Identify which cell holds the provided text, then report its (x, y) central coordinate. 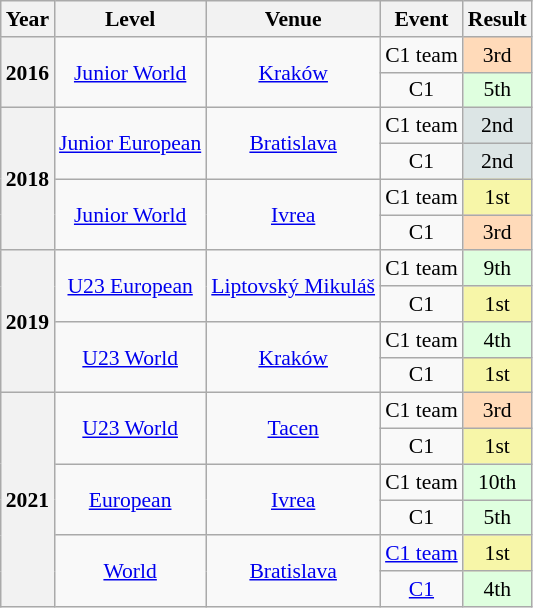
Result (498, 19)
2018 (28, 179)
European (130, 500)
Event (422, 19)
2019 (28, 322)
2016 (28, 72)
2021 (28, 500)
Level (130, 19)
Junior European (130, 144)
9th (498, 269)
World (130, 572)
Venue (293, 19)
Tacen (293, 428)
Liptovský Mikuláš (293, 286)
U23 European (130, 286)
Year (28, 19)
10th (498, 482)
